Locate the cell with the specified text and output its (X, Y) center coordinate. 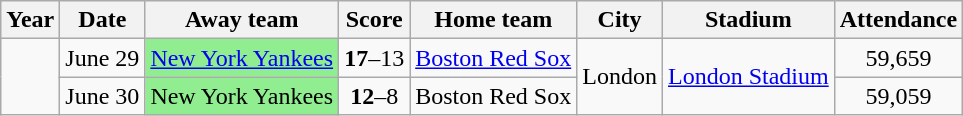
Home team (494, 20)
Score (374, 20)
London (620, 77)
June 29 (102, 58)
June 30 (102, 96)
London Stadium (748, 77)
Date (102, 20)
Stadium (748, 20)
59,059 (898, 96)
12–8 (374, 96)
59,659 (898, 58)
Away team (242, 20)
17–13 (374, 58)
City (620, 20)
Attendance (898, 20)
Year (30, 20)
